Return the (x, y) coordinate for the center point of the cell that contains the specified text.  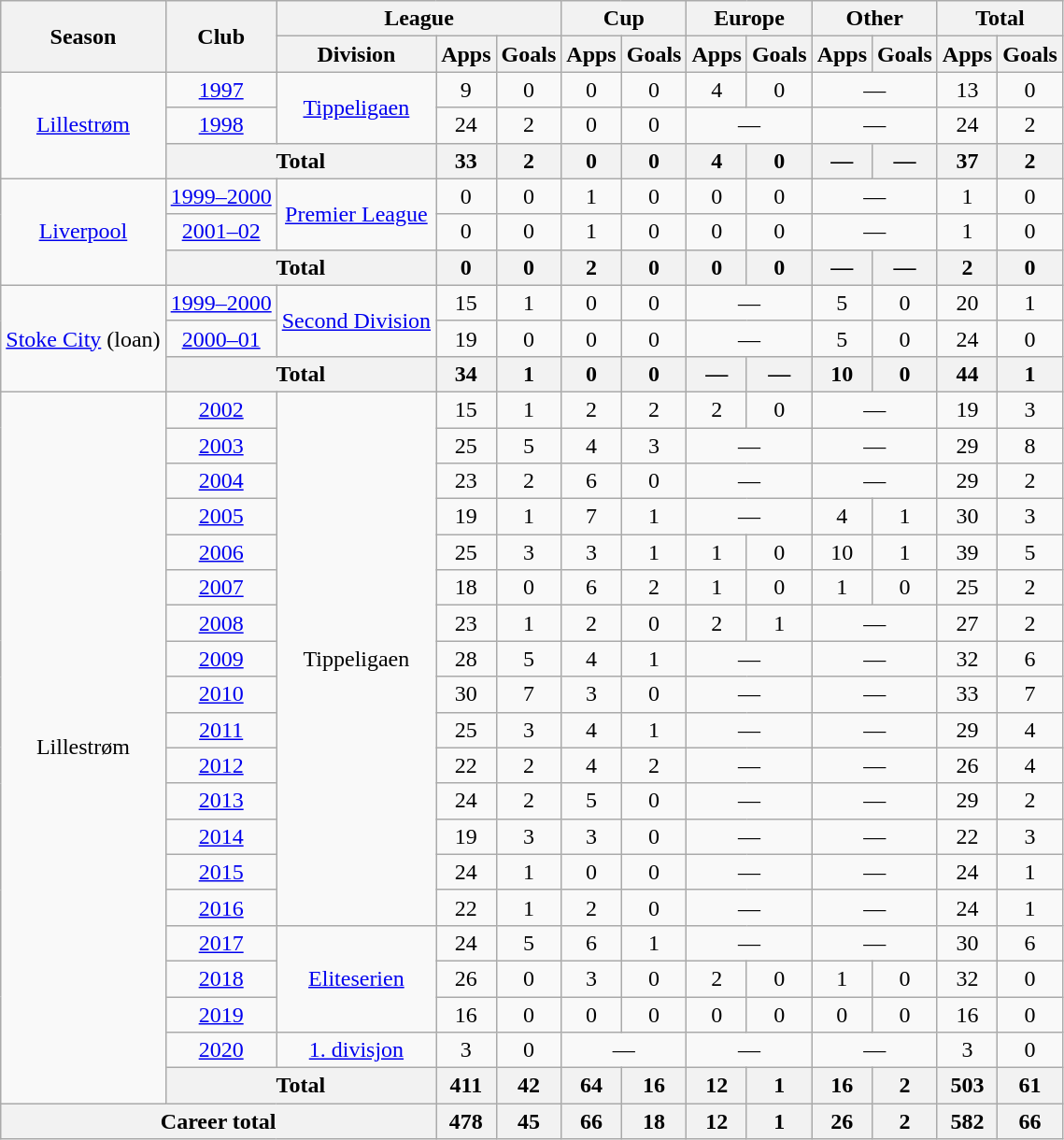
League (419, 19)
2016 (220, 907)
Division (356, 54)
2007 (220, 588)
45 (529, 1121)
13 (967, 90)
Season (83, 36)
Career total (219, 1121)
2018 (220, 978)
2004 (220, 481)
478 (466, 1121)
2009 (220, 659)
2017 (220, 943)
Other (874, 19)
28 (466, 659)
Cup (624, 19)
2013 (220, 801)
Eliteserien (356, 978)
Second Division (356, 321)
8 (1030, 446)
Europe (749, 19)
2010 (220, 694)
34 (466, 374)
42 (529, 1086)
9 (466, 90)
Liverpool (83, 232)
39 (967, 552)
503 (967, 1086)
2003 (220, 446)
2005 (220, 517)
1. divisjon (356, 1050)
411 (466, 1086)
20 (967, 303)
2011 (220, 730)
2002 (220, 409)
37 (967, 161)
2012 (220, 765)
1997 (220, 90)
2020 (220, 1050)
64 (591, 1086)
61 (1030, 1086)
2006 (220, 552)
2001–02 (220, 232)
2015 (220, 872)
Stoke City (loan) (83, 338)
Premier League (356, 214)
27 (967, 623)
2014 (220, 836)
582 (967, 1121)
2008 (220, 623)
2000–01 (220, 338)
44 (967, 374)
1998 (220, 125)
2019 (220, 1014)
Club (220, 36)
